Pinpoint the cell where the given text exists, returning its (X, Y) midpoint coordinate. 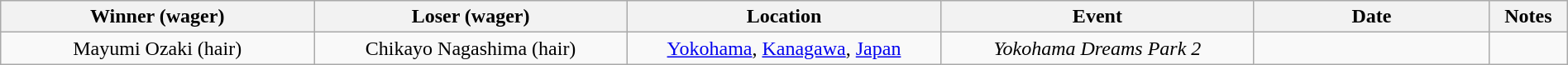
Winner (wager) (157, 17)
Location (784, 17)
Date (1371, 17)
Mayumi Ozaki (hair) (157, 48)
Notes (1528, 17)
Loser (wager) (471, 17)
Yokohama Dreams Park 2 (1097, 48)
Event (1097, 17)
Chikayo Nagashima (hair) (471, 48)
Yokohama, Kanagawa, Japan (784, 48)
